Scan for the cell matching the given text and deliver its (X, Y) coordinate at center. 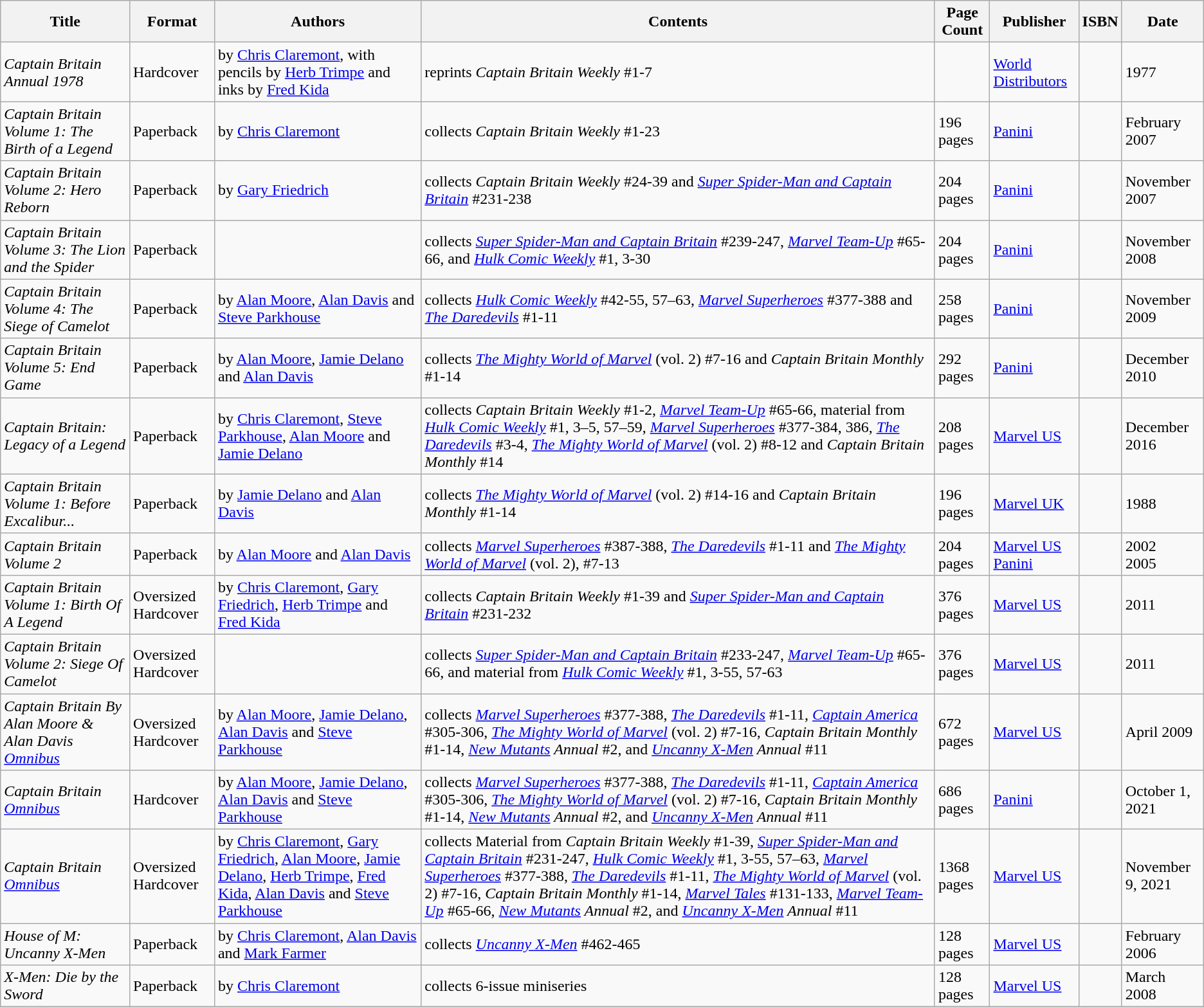
by Gary Friedrich (318, 190)
Captain Britain Volume 3: The Lion and the Spider (66, 249)
Authors (318, 22)
Marvel USPanini (1034, 554)
by Jamie Delano and Alan Davis (318, 503)
Title (66, 22)
collects The Mighty World of Marvel (vol. 2) #7-16 and Captain Britain Monthly #1-14 (678, 368)
Captain Britain Volume 4: The Siege of Camelot (66, 309)
Date (1163, 22)
collects Super Spider-Man and Captain Britain #233-247, Marvel Team-Up #65-66, and material from Hulk Comic Weekly #1, 3-55, 57-63 (678, 664)
collects Uncanny X-Men #462-465 (678, 944)
collects Marvel Superheroes #387-388, The Daredevils #1-11 and The Mighty World of Marvel (vol. 2), #7-13 (678, 554)
House of M: Uncanny X-Men (66, 944)
Format (172, 22)
1368 pages (962, 876)
686 pages (962, 800)
November 2009 (1163, 309)
by Chris Claremont, Steve Parkhouse, Alan Moore and Jamie Delano (318, 436)
collects The Mighty World of Marvel (vol. 2) #14-16 and Captain Britain Monthly #1-14 (678, 503)
November 2007 (1163, 190)
Captain Britain Volume 1: Before Excalibur... (66, 503)
Captain Britain Volume 2: Hero Reborn (66, 190)
by Alan Moore, Alan Davis and Steve Parkhouse (318, 309)
208 pages (962, 436)
Captain Britain Annual 1978 (66, 72)
February 2006 (1163, 944)
Captain Britain By Alan Moore & Alan Davis Omnibus (66, 732)
February 2007 (1163, 131)
collects Captain Britain Weekly #1-23 (678, 131)
X-Men: Die by the Sword (66, 986)
November 2008 (1163, 249)
Contents (678, 22)
20022005 (1163, 554)
April 2009 (1163, 732)
1988 (1163, 503)
Captain Britain Volume 2: Siege Of Camelot (66, 664)
292 pages (962, 368)
ISBN (1100, 22)
October 1, 2021 (1163, 800)
672 pages (962, 732)
Publisher (1034, 22)
collects Captain Britain Weekly #1-39 and Super Spider-Man and Captain Britain #231-232 (678, 604)
Captain Britain Volume 1: The Birth of a Legend (66, 131)
Page Count (962, 22)
collects Captain Britain Weekly #24-39 and Super Spider-Man and Captain Britain #231-238 (678, 190)
Captain Britain: Legacy of a Legend (66, 436)
World Distributors (1034, 72)
December 2010 (1163, 368)
Captain Britain Volume 1: Birth Of A Legend (66, 604)
Captain Britain Volume 2 (66, 554)
November 9, 2021 (1163, 876)
258 pages (962, 309)
by Chris Claremont, Gary Friedrich, Alan Moore, Jamie Delano, Herb Trimpe, Fred Kida, Alan Davis and Steve Parkhouse (318, 876)
December 2016 (1163, 436)
by Alan Moore and Alan Davis (318, 554)
by Chris Claremont, with pencils by Herb Trimpe and inks by Fred Kida (318, 72)
by Alan Moore, Jamie Delano and Alan Davis (318, 368)
by Chris Claremont, Alan Davis and Mark Farmer (318, 944)
collects Hulk Comic Weekly #42-55, 57–63, Marvel Superheroes #377-388 and The Daredevils #1-11 (678, 309)
1977 (1163, 72)
collects 6-issue miniseries (678, 986)
Marvel UK (1034, 503)
Captain Britain Volume 5: End Game (66, 368)
by Chris Claremont, Gary Friedrich, Herb Trimpe and Fred Kida (318, 604)
reprints Captain Britain Weekly #1-7 (678, 72)
collects Super Spider-Man and Captain Britain #239-247, Marvel Team-Up #65-66, and Hulk Comic Weekly #1, 3-30 (678, 249)
March 2008 (1163, 986)
